Determine the [x, y] coordinate at the center of the cell enclosing the given text.  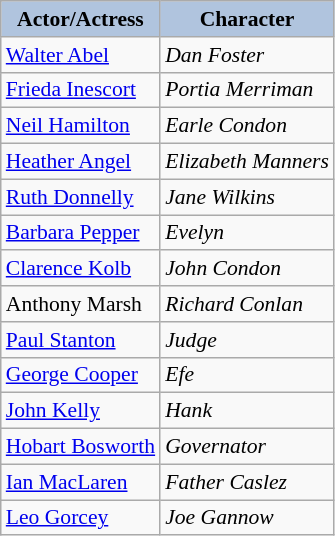
Elizabeth Manners [247, 162]
Heather Angel [80, 162]
Character [247, 19]
Walter Abel [80, 55]
Ian MacLaren [80, 482]
Efe [247, 375]
Leo Gorcey [80, 518]
Richard Conlan [247, 304]
Anthony Marsh [80, 304]
Dan Foster [247, 55]
Neil Hamilton [80, 126]
Evelyn [247, 233]
Earle Condon [247, 126]
Barbara Pepper [80, 233]
Paul Stanton [80, 340]
Joe Gannow [247, 518]
John Condon [247, 269]
Father Caslez [247, 482]
Hobart Bosworth [80, 447]
Frieda Inescort [80, 90]
Ruth Donnelly [80, 197]
Portia Merriman [247, 90]
John Kelly [80, 411]
Clarence Kolb [80, 269]
George Cooper [80, 375]
Actor/Actress [80, 19]
Governator [247, 447]
Hank [247, 411]
Jane Wilkins [247, 197]
Judge [247, 340]
